For the text-containing cell, return its midpoint in [x, y] coordinate format. 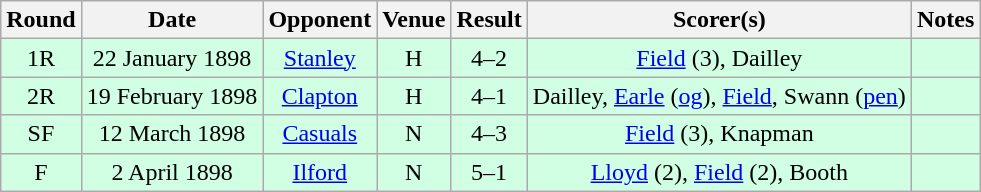
4–1 [489, 96]
Casuals [320, 134]
Date [172, 20]
Notes [945, 20]
Clapton [320, 96]
19 February 1898 [172, 96]
Lloyd (2), Field (2), Booth [719, 172]
22 January 1898 [172, 58]
Opponent [320, 20]
1R [41, 58]
SF [41, 134]
4–2 [489, 58]
Dailley, Earle (og), Field, Swann (pen) [719, 96]
Field (3), Dailley [719, 58]
Field (3), Knapman [719, 134]
5–1 [489, 172]
Result [489, 20]
Ilford [320, 172]
Stanley [320, 58]
Venue [414, 20]
Round [41, 20]
12 March 1898 [172, 134]
4–3 [489, 134]
Scorer(s) [719, 20]
F [41, 172]
2R [41, 96]
2 April 1898 [172, 172]
